Detect which cell encompasses the target text, then output its [x, y] center coordinate. 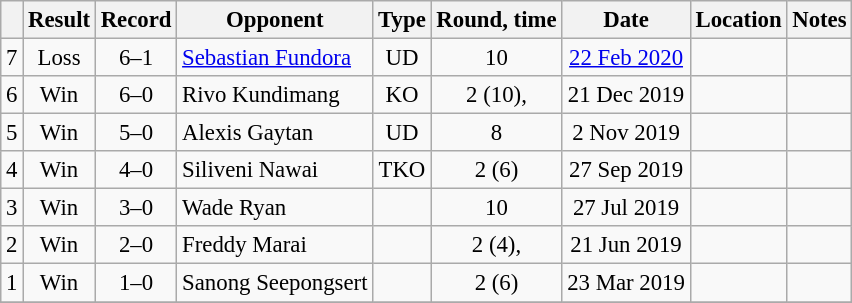
Sanong Seepongsert [275, 283]
KO [402, 95]
3 [12, 208]
Loss [60, 58]
27 Jul 2019 [626, 208]
6–1 [136, 58]
2 (10), [496, 95]
1–0 [136, 283]
Round, time [496, 20]
2 (4), [496, 245]
6 [12, 95]
21 Dec 2019 [626, 95]
Notes [820, 20]
Result [60, 20]
Opponent [275, 20]
4 [12, 170]
5–0 [136, 133]
Siliveni Nawai [275, 170]
Record [136, 20]
5 [12, 133]
Date [626, 20]
Location [738, 20]
21 Jun 2019 [626, 245]
Freddy Marai [275, 245]
8 [496, 133]
2 [12, 245]
3–0 [136, 208]
TKO [402, 170]
7 [12, 58]
Rivo Kundimang [275, 95]
2–0 [136, 245]
27 Sep 2019 [626, 170]
22 Feb 2020 [626, 58]
6–0 [136, 95]
Type [402, 20]
2 Nov 2019 [626, 133]
Alexis Gaytan [275, 133]
23 Mar 2019 [626, 283]
1 [12, 283]
Sebastian Fundora [275, 58]
4–0 [136, 170]
Wade Ryan [275, 208]
